Scan for the cell matching the given text and deliver its (x, y) coordinate at center. 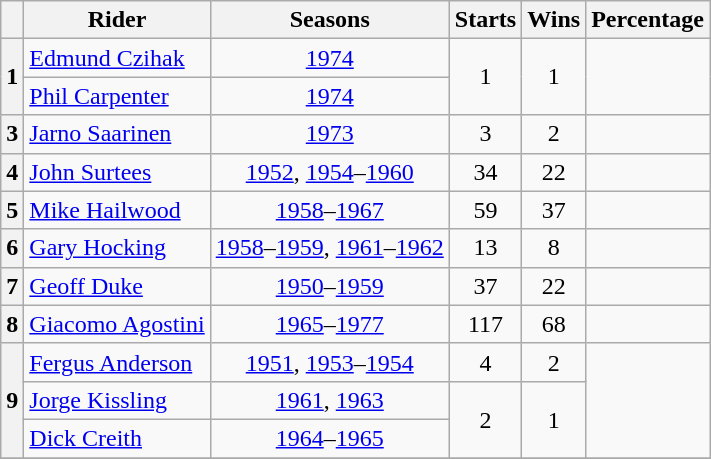
1958–1959, 1961–1962 (330, 248)
Dick Creith (117, 438)
Starts (485, 20)
Phil Carpenter (117, 96)
Gary Hocking (117, 248)
1961, 1963 (330, 400)
5 (12, 210)
John Surtees (117, 172)
1958–1967 (330, 210)
1965–1977 (330, 324)
Edmund Czihak (117, 58)
7 (12, 286)
1950–1959 (330, 286)
68 (554, 324)
34 (485, 172)
Geoff Duke (117, 286)
1951, 1953–1954 (330, 362)
1952, 1954–1960 (330, 172)
Jarno Saarinen (117, 134)
Fergus Anderson (117, 362)
117 (485, 324)
1964–1965 (330, 438)
Giacomo Agostini (117, 324)
Jorge Kissling (117, 400)
Rider (117, 20)
59 (485, 210)
Seasons (330, 20)
Percentage (648, 20)
1973 (330, 134)
9 (12, 400)
Mike Hailwood (117, 210)
6 (12, 248)
13 (485, 248)
Wins (554, 20)
